Capture the cell that displays the provided text and extract its (X, Y) central coordinate. 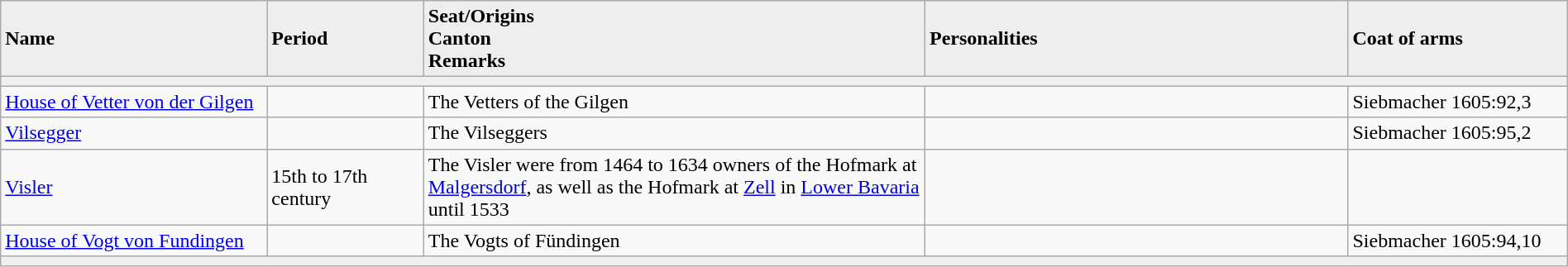
House of Vetter von der Gilgen (134, 102)
Siebmacher 1605:95,2 (1457, 133)
Vilsegger (134, 133)
15th to 17th century (346, 187)
The Vilseggers (674, 133)
House of Vogt von Fundingen (134, 241)
The Vogts of Fündingen (674, 241)
The Visler were from 1464 to 1634 owners of the Hofmark at Malgersdorf, as well as the Hofmark at Zell in Lower Bavaria until 1533 (674, 187)
Name (134, 39)
Period (346, 39)
Seat/Origins Canton Remarks (674, 39)
Coat of arms (1457, 39)
Siebmacher 1605:92,3 (1457, 102)
Visler (134, 187)
The Vetters of the Gilgen (674, 102)
Siebmacher 1605:94,10 (1457, 241)
Personalities (1136, 39)
